Detect which cell encompasses the target text, then output its (x, y) center coordinate. 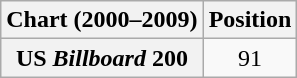
Chart (2000–2009) (102, 20)
Position (250, 20)
91 (250, 58)
US Billboard 200 (102, 58)
